From the cell containing the given text, extract its center point as (x, y) coordinate. 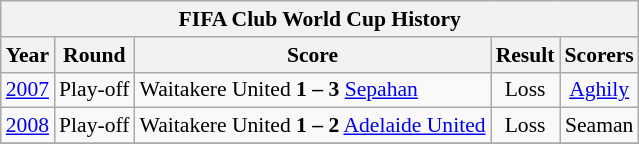
2008 (28, 126)
Waitakere United 1 – 2 Adelaide United (313, 126)
Year (28, 55)
Scorers (600, 55)
Aghily (600, 90)
Waitakere United 1 – 3 Sepahan (313, 90)
Score (313, 55)
Round (94, 55)
Result (526, 55)
Seaman (600, 126)
2007 (28, 90)
FIFA Club World Cup History (320, 19)
